For the text-containing cell, return its midpoint in [X, Y] coordinate format. 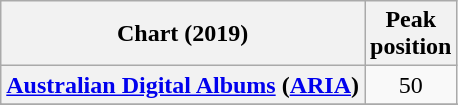
50 [411, 85]
Australian Digital Albums (ARIA) [183, 85]
Chart (2019) [183, 34]
Peakposition [411, 34]
